Scan for the cell matching the given text and deliver its (X, Y) coordinate at center. 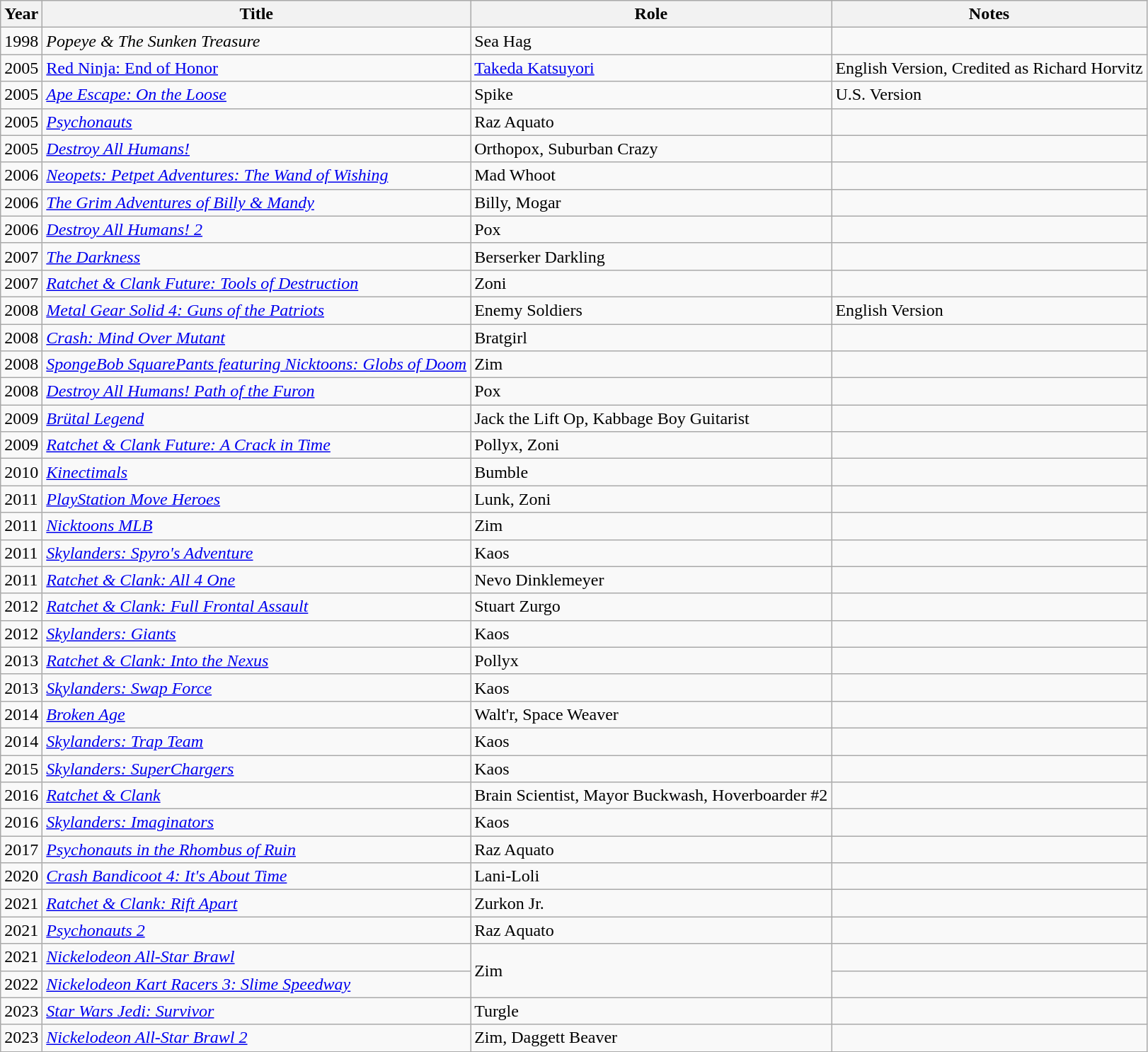
Skylanders: Imaginators (256, 823)
Nickelodeon All-Star Brawl (256, 957)
Ratchet & Clank Future: A Crack in Time (256, 445)
Zurkon Jr. (651, 903)
Billy, Mogar (651, 202)
2020 (21, 876)
Mad Whoot (651, 176)
Walt'r, Space Weaver (651, 714)
Notes (989, 14)
Orthopox, Suburban Crazy (651, 149)
Ratchet & Clank Future: Tools of Destruction (256, 283)
Brütal Legend (256, 418)
Bumble (651, 472)
PlayStation Move Heroes (256, 499)
2017 (21, 850)
Star Wars Jedi: Survivor (256, 1011)
Berserker Darkling (651, 256)
1998 (21, 41)
Spike (651, 95)
Skylanders: Swap Force (256, 687)
2022 (21, 984)
Psychonauts (256, 122)
Destroy All Humans! 2 (256, 229)
Title (256, 14)
U.S. Version (989, 95)
Nevo Dinklemeyer (651, 580)
SpongeBob SquarePants featuring Nicktoons: Globs of Doom (256, 365)
Ratchet & Clank: Rift Apart (256, 903)
Sea Hag (651, 41)
Nickelodeon All-Star Brawl 2 (256, 1038)
Destroy All Humans! (256, 149)
Bratgirl (651, 338)
Ratchet & Clank (256, 796)
Ratchet & Clank: Into the Nexus (256, 661)
Turgle (651, 1011)
Zim, Daggett Beaver (651, 1038)
Jack the Lift Op, Kabbage Boy Guitarist (651, 418)
Kinectimals (256, 472)
Ratchet & Clank: Full Frontal Assault (256, 607)
Broken Age (256, 714)
Role (651, 14)
Enemy Soldiers (651, 310)
Crash: Mind Over Mutant (256, 338)
Destroy All Humans! Path of the Furon (256, 391)
Zoni (651, 283)
Pollyx, Zoni (651, 445)
Nickelodeon Kart Racers 3: Slime Speedway (256, 984)
Takeda Katsuyori (651, 68)
Metal Gear Solid 4: Guns of the Patriots (256, 310)
Skylanders: Giants (256, 634)
2010 (21, 472)
Ape Escape: On the Loose (256, 95)
The Darkness (256, 256)
Neopets: Petpet Adventures: The Wand of Wishing (256, 176)
Popeye & The Sunken Treasure (256, 41)
Psychonauts 2 (256, 930)
Ratchet & Clank: All 4 One (256, 580)
English Version, Credited as Richard Horvitz (989, 68)
Year (21, 14)
Nicktoons MLB (256, 526)
Psychonauts in the Rhombus of Ruin (256, 850)
English Version (989, 310)
Skylanders: SuperChargers (256, 768)
Red Ninja: End of Honor (256, 68)
2015 (21, 768)
Skylanders: Spyro's Adventure (256, 553)
Lani-Loli (651, 876)
The Grim Adventures of Billy & Mandy (256, 202)
Skylanders: Trap Team (256, 741)
Stuart Zurgo (651, 607)
Brain Scientist, Mayor Buckwash, Hoverboarder #2 (651, 796)
Pollyx (651, 661)
Lunk, Zoni (651, 499)
Crash Bandicoot 4: It's About Time (256, 876)
